Detect which cell encompasses the target text, then output its [x, y] center coordinate. 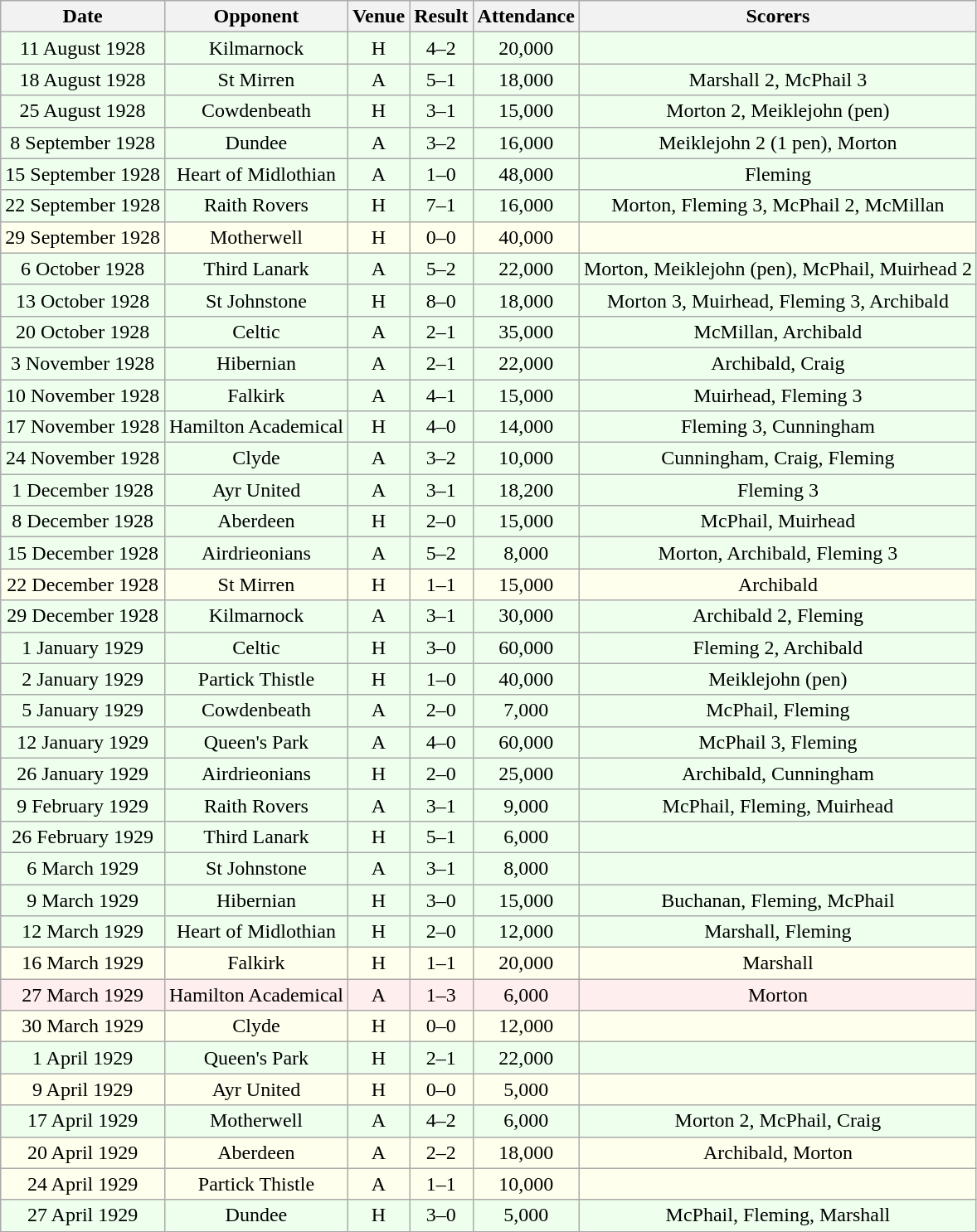
Marshall, Fleming [778, 932]
Attendance [526, 17]
Marshall [778, 963]
3 November 1928 [83, 363]
24 November 1928 [83, 458]
25,000 [526, 774]
8 December 1928 [83, 521]
9,000 [526, 805]
27 March 1929 [83, 995]
Fleming 3, Cunningham [778, 427]
27 April 1929 [83, 1215]
Archibald, Craig [778, 363]
Morton [778, 995]
2 January 1929 [83, 679]
35,000 [526, 332]
McPhail, Fleming, Marshall [778, 1215]
29 September 1928 [83, 237]
25 August 1928 [83, 111]
11 August 1928 [83, 48]
22 December 1928 [83, 584]
Archibald [778, 584]
26 February 1929 [83, 837]
17 November 1928 [83, 427]
Meiklejohn 2 (1 pen), Morton [778, 143]
Muirhead, Fleming 3 [778, 395]
1 January 1929 [83, 648]
7–1 [441, 206]
Fleming 2, Archibald [778, 648]
Archibald, Morton [778, 1152]
48,000 [526, 174]
12 January 1929 [83, 742]
24 April 1929 [83, 1184]
Morton 2, Meiklejohn (pen) [778, 111]
17 April 1929 [83, 1121]
Morton, Meiklejohn (pen), McPhail, Muirhead 2 [778, 269]
Morton 2, McPhail, Craig [778, 1121]
18 August 1928 [83, 80]
McPhail, Fleming, Muirhead [778, 805]
Venue [378, 17]
McMillan, Archibald [778, 332]
9 March 1929 [83, 900]
22 September 1928 [83, 206]
9 April 1929 [83, 1089]
Marshall 2, McPhail 3 [778, 80]
McPhail, Muirhead [778, 521]
30 March 1929 [83, 1026]
Morton 3, Muirhead, Fleming 3, Archibald [778, 300]
Morton, Fleming 3, McPhail 2, McMillan [778, 206]
14,000 [526, 427]
6 October 1928 [83, 269]
9 February 1929 [83, 805]
Result [441, 17]
Morton, Archibald, Fleming 3 [778, 553]
5 January 1929 [83, 711]
15 September 1928 [83, 174]
4–1 [441, 395]
10 November 1928 [83, 395]
Opponent [255, 17]
30,000 [526, 616]
Scorers [778, 17]
Fleming 3 [778, 490]
1 December 1928 [83, 490]
Cunningham, Craig, Fleming [778, 458]
8 September 1928 [83, 143]
Buchanan, Fleming, McPhail [778, 900]
Fleming [778, 174]
7,000 [526, 711]
18,200 [526, 490]
Date [83, 17]
Archibald, Cunningham [778, 774]
McPhail 3, Fleming [778, 742]
15 December 1928 [83, 553]
16 March 1929 [83, 963]
Meiklejohn (pen) [778, 679]
McPhail, Fleming [778, 711]
6 March 1929 [83, 868]
Archibald 2, Fleming [778, 616]
20 October 1928 [83, 332]
20 April 1929 [83, 1152]
1 April 1929 [83, 1058]
1–3 [441, 995]
8–0 [441, 300]
26 January 1929 [83, 774]
13 October 1928 [83, 300]
12 March 1929 [83, 932]
29 December 1928 [83, 616]
2–2 [441, 1152]
